Output the [x, y] coordinate of the center of the cell containing the given text.  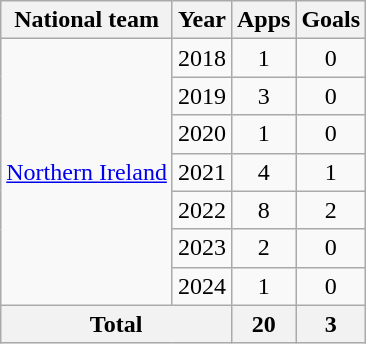
Year [202, 20]
Northern Ireland [87, 172]
8 [263, 210]
2018 [202, 58]
Goals [331, 20]
4 [263, 172]
20 [263, 324]
Apps [263, 20]
2020 [202, 134]
National team [87, 20]
2022 [202, 210]
Total [116, 324]
2024 [202, 286]
2023 [202, 248]
2021 [202, 172]
2019 [202, 96]
